Search for the cell housing the specified text and yield its (X, Y) center coordinate. 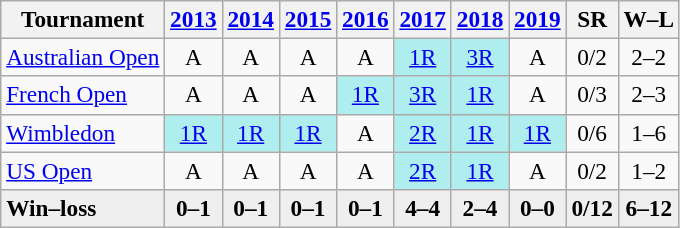
2017 (422, 19)
2–2 (648, 57)
US Open (83, 170)
0–0 (538, 208)
0/6 (592, 133)
SR (592, 19)
2–3 (648, 95)
Tournament (83, 19)
W–L (648, 19)
2014 (250, 19)
0/3 (592, 95)
2018 (480, 19)
Australian Open (83, 57)
2019 (538, 19)
2013 (194, 19)
6–12 (648, 208)
Win–loss (83, 208)
0/12 (592, 208)
1–2 (648, 170)
French Open (83, 95)
Wimbledon (83, 133)
1–6 (648, 133)
2015 (308, 19)
2–4 (480, 208)
4–4 (422, 208)
2016 (366, 19)
